Extract the [x, y] coordinate from the center of the cell holding the provided text.  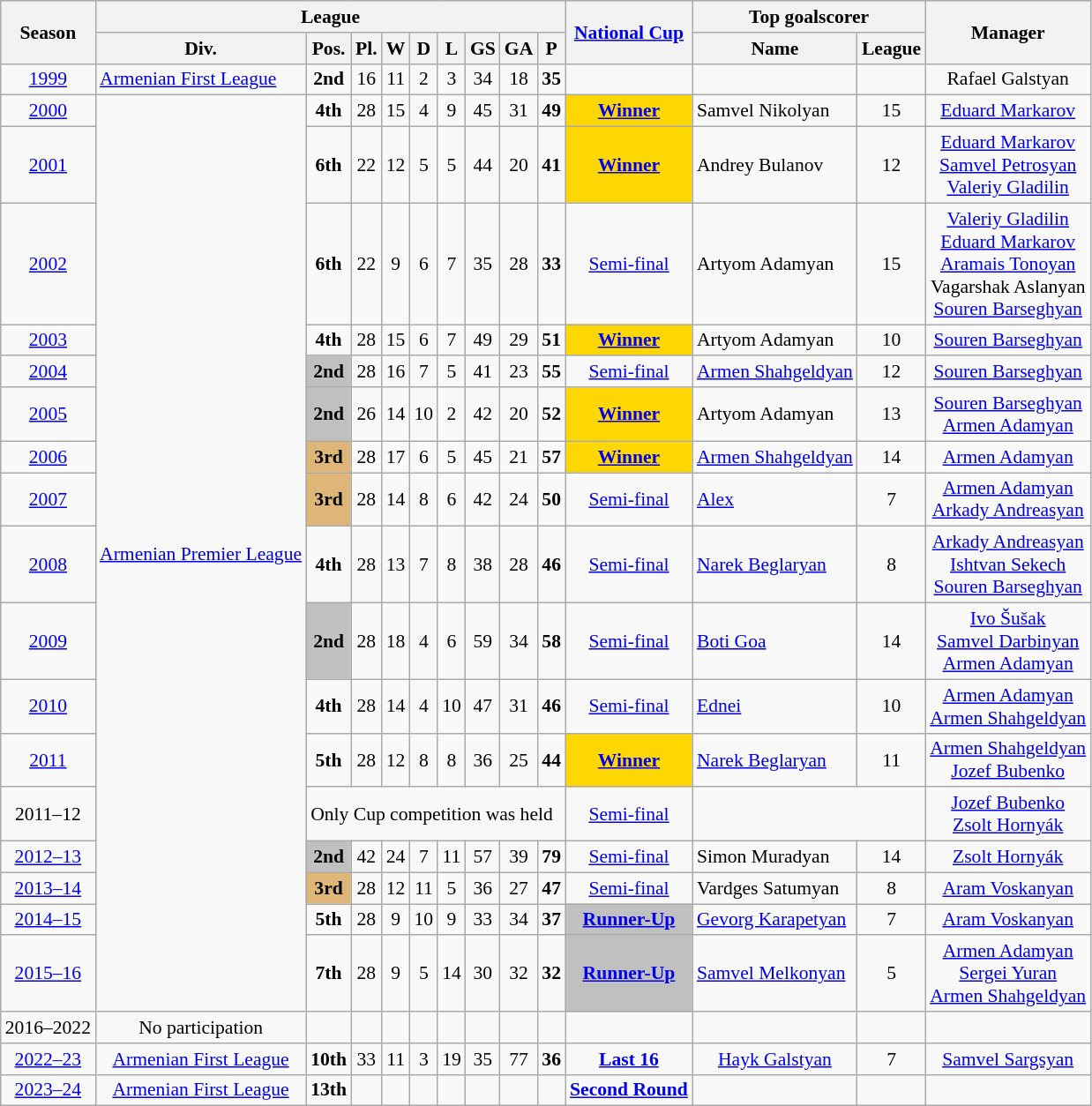
GA [519, 49]
1999 [48, 79]
Name [774, 49]
Zsolt Hornyák [1007, 857]
Alex [774, 499]
Samvel Nikolyan [774, 111]
59 [483, 642]
Boti Goa [774, 642]
National Cup [629, 32]
13th [328, 1090]
58 [551, 642]
2006 [48, 457]
52 [551, 415]
7th [328, 974]
2013–14 [48, 888]
2003 [48, 340]
Ednei [774, 706]
2016–2022 [48, 1028]
Eduard Markarov Samvel Petrosyan Valeriy Gladilin [1007, 166]
Armen Adamyan Armen Shahgeldyan [1007, 706]
Armenian Premier League [201, 554]
Samvel Melkonyan [774, 974]
Eduard Markarov [1007, 111]
2014–15 [48, 920]
Valeriy Gladilin Eduard Markarov Aramais Tonoyan Vagarshak Aslanyan Souren Barseghyan [1007, 264]
Samvel Sargsyan [1007, 1059]
2001 [48, 166]
19 [452, 1059]
21 [519, 457]
2015–16 [48, 974]
Vardges Satumyan [774, 888]
2011 [48, 760]
Simon Muradyan [774, 857]
77 [519, 1059]
2007 [48, 499]
10th [328, 1059]
29 [519, 340]
Div. [201, 49]
30 [483, 974]
27 [519, 888]
2009 [48, 642]
2004 [48, 372]
2000 [48, 111]
D [423, 49]
2010 [48, 706]
2012–13 [48, 857]
Souren Barseghyan Armen Adamyan [1007, 415]
Season [48, 32]
Arkady Andreasyan Ishtvan Sekech Souren Barseghyan [1007, 564]
2008 [48, 564]
Armen Shahgeldyan Jozef Bubenko [1007, 760]
39 [519, 857]
2011–12 [48, 815]
25 [519, 760]
No participation [201, 1028]
Pos. [328, 49]
Hayk Galstyan [774, 1059]
38 [483, 564]
GS [483, 49]
50 [551, 499]
Andrey Bulanov [774, 166]
Armen Adamyan Arkady Andreasyan [1007, 499]
Top goalscorer [809, 17]
Rafael Galstyan [1007, 79]
Jozef Bubenko Zsolt Hornyák [1007, 815]
Armen Adamyan Sergei Yuran Armen Shahgeldyan [1007, 974]
55 [551, 372]
Gevorg Karapetyan [774, 920]
2005 [48, 415]
Second Round [629, 1090]
L [452, 49]
37 [551, 920]
Manager [1007, 32]
2022–23 [48, 1059]
23 [519, 372]
Last 16 [629, 1059]
26 [367, 415]
2002 [48, 264]
51 [551, 340]
Pl. [367, 49]
17 [396, 457]
79 [551, 857]
Only Cup competition was held [436, 815]
2023–24 [48, 1090]
Ivo Šušak Samvel Darbinyan Armen Adamyan [1007, 642]
P [551, 49]
W [396, 49]
Armen Adamyan [1007, 457]
